From the cell containing the given text, extract its center point as (X, Y) coordinate. 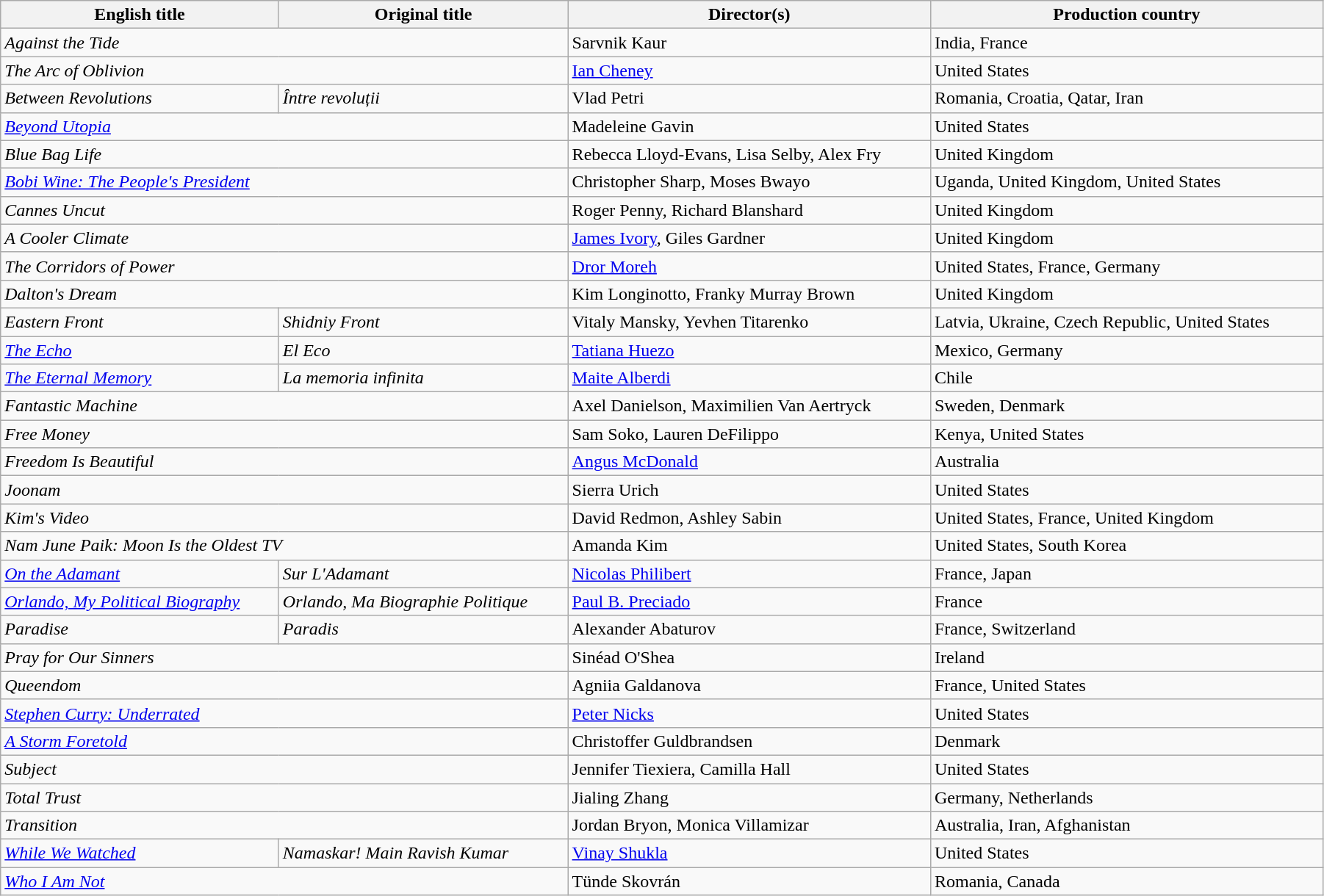
Vinay Shukla (749, 853)
Joonam (284, 490)
The Echo (140, 350)
Fantastic Machine (284, 406)
Madeleine Gavin (749, 126)
Amanda Kim (749, 546)
The Arc of Oblivion (284, 71)
Tünde Skovrán (749, 881)
La memoria infinita (423, 378)
David Redmon, Ashley Sabin (749, 518)
A Storm Foretold (284, 741)
Australia, Iran, Afghanistan (1126, 825)
India, France (1126, 43)
Who I Am Not (284, 881)
Alexander Abaturov (749, 629)
While We Watched (140, 853)
Sinéad O'Shea (749, 657)
Pray for Our Sinners (284, 657)
James Ivory, Giles Gardner (749, 238)
Paradise (140, 629)
Queendom (284, 685)
Bobi Wine: The People's President (284, 182)
Tatiana Huezo (749, 350)
Against the Tide (284, 43)
Eastern Front (140, 322)
Orlando, Ma Biographie Politique (423, 601)
Kim Longinotto, Franky Murray Brown (749, 294)
France (1126, 601)
Jordan Bryon, Monica Villamizar (749, 825)
Director(s) (749, 15)
Romania, Croatia, Qatar, Iran (1126, 98)
Roger Penny, Richard Blanshard (749, 210)
Germany, Netherlands (1126, 797)
Sierra Urich (749, 490)
Latvia, Ukraine, Czech Republic, United States (1126, 322)
Romania, Canada (1126, 881)
Beyond Utopia (284, 126)
Sarvnik Kaur (749, 43)
United States, South Korea (1126, 546)
Paradis (423, 629)
France, United States (1126, 685)
Agniia Galdanova (749, 685)
Jialing Zhang (749, 797)
Ireland (1126, 657)
Blue Bag Life (284, 154)
France, Switzerland (1126, 629)
Original title (423, 15)
A Cooler Climate (284, 238)
Uganda, United Kingdom, United States (1126, 182)
English title (140, 15)
Ian Cheney (749, 71)
Australia (1126, 462)
Vlad Petri (749, 98)
Subject (284, 769)
United States, France, United Kingdom (1126, 518)
Nam June Paik: Moon Is the Oldest TV (284, 546)
Cannes Uncut (284, 210)
Nicolas Philibert (749, 574)
Paul B. Preciado (749, 601)
Kenya, United States (1126, 434)
Orlando, My Political Biography (140, 601)
Maite Alberdi (749, 378)
Denmark (1126, 741)
Christoffer Guldbrandsen (749, 741)
Chile (1126, 378)
Kim's Video (284, 518)
Sam Soko, Lauren DeFilippo (749, 434)
Stephen Curry: Underrated (284, 713)
United States, France, Germany (1126, 266)
Peter Nicks (749, 713)
Transition (284, 825)
Dalton's Dream (284, 294)
Mexico, Germany (1126, 350)
Angus McDonald (749, 462)
Namaskar! Main Ravish Kumar (423, 853)
Dror Moreh (749, 266)
Freedom Is Beautiful (284, 462)
Sur L'Adamant (423, 574)
El Eco (423, 350)
The Corridors of Power (284, 266)
Între revoluții (423, 98)
Vitaly Mansky, Yevhen Titarenko (749, 322)
The Eternal Memory (140, 378)
Axel Danielson, Maximilien Van Aertryck (749, 406)
Rebecca Lloyd-Evans, Lisa Selby, Alex Fry (749, 154)
Sweden, Denmark (1126, 406)
France, Japan (1126, 574)
Between Revolutions (140, 98)
Jennifer Tiexiera, Camilla Hall (749, 769)
Free Money (284, 434)
Christopher Sharp, Moses Bwayo (749, 182)
Shidniy Front (423, 322)
Production country (1126, 15)
Total Trust (284, 797)
On the Adamant (140, 574)
